Scan for the cell matching the given text and deliver its (X, Y) coordinate at center. 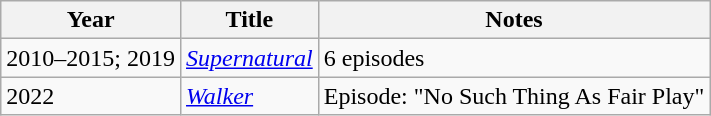
Supernatural (249, 58)
Year (91, 20)
Episode: "No Such Thing As Fair Play" (514, 96)
Notes (514, 20)
Walker (249, 96)
2022 (91, 96)
2010–2015; 2019 (91, 58)
Title (249, 20)
6 episodes (514, 58)
